Capture the cell that displays the provided text and extract its [X, Y] central coordinate. 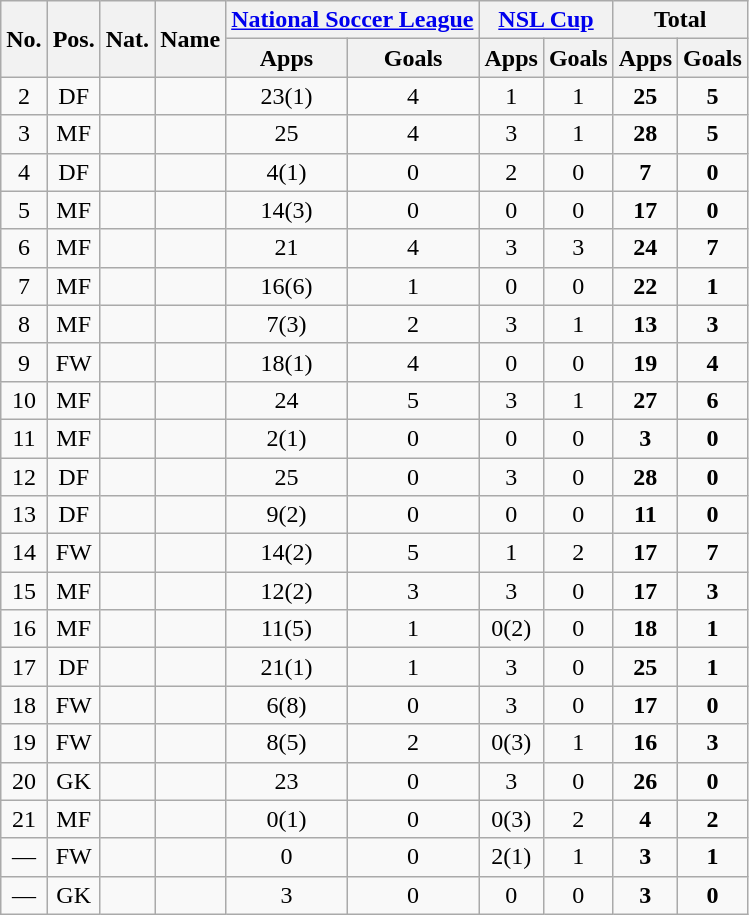
NSL Cup [546, 20]
27 [645, 400]
Nat. [127, 39]
7(3) [287, 324]
12 [24, 477]
4(1) [287, 172]
10 [24, 400]
22 [645, 286]
26 [645, 781]
National Soccer League [352, 20]
14(3) [287, 210]
11(5) [287, 629]
8(5) [287, 743]
8 [24, 324]
6(8) [287, 705]
18(1) [287, 362]
21(1) [287, 667]
Total [680, 20]
14(2) [287, 553]
No. [24, 39]
20 [24, 781]
Name [190, 39]
15 [24, 591]
12(2) [287, 591]
16(6) [287, 286]
0(2) [511, 629]
0(1) [287, 819]
9(2) [287, 515]
9 [24, 362]
14 [24, 553]
23(1) [287, 96]
23 [287, 781]
Pos. [74, 39]
